Return the (x, y) coordinate for the center point of the cell that contains the specified text.  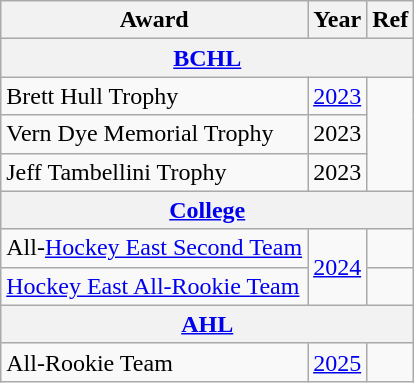
2025 (338, 362)
Award (154, 20)
All-Rookie Team (154, 362)
AHL (208, 324)
2024 (338, 267)
Jeff Tambellini Trophy (154, 172)
Year (338, 20)
Hockey East All-Rookie Team (154, 286)
Ref (390, 20)
All-Hockey East Second Team (154, 248)
Brett Hull Trophy (154, 96)
Vern Dye Memorial Trophy (154, 134)
College (208, 210)
BCHL (208, 58)
